Find where the given text appears and provide that cell's center as (X, Y) coordinate. 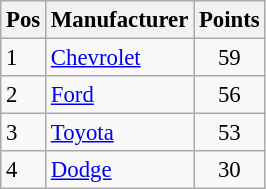
Chevrolet (120, 58)
Ford (120, 95)
Dodge (120, 170)
Manufacturer (120, 20)
3 (24, 133)
Points (230, 20)
Pos (24, 20)
30 (230, 170)
53 (230, 133)
4 (24, 170)
56 (230, 95)
Toyota (120, 133)
59 (230, 58)
1 (24, 58)
2 (24, 95)
